Locate the cell with the specified text and output its (x, y) center coordinate. 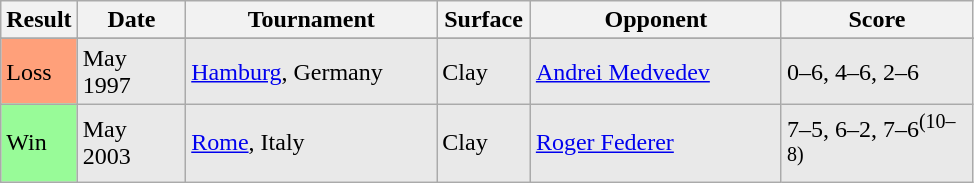
Result (39, 20)
May 2003 (132, 143)
Tournament (312, 20)
Win (39, 143)
Rome, Italy (312, 143)
May 1997 (132, 72)
Loss (39, 72)
Date (132, 20)
Andrei Medvedev (656, 72)
Roger Federer (656, 143)
Hamburg, Germany (312, 72)
Surface (484, 20)
Score (876, 20)
0–6, 4–6, 2–6 (876, 72)
Opponent (656, 20)
7–5, 6–2, 7–6(10–8) (876, 143)
